Provide the [x, y] coordinate of the cell's center where the given text is located.  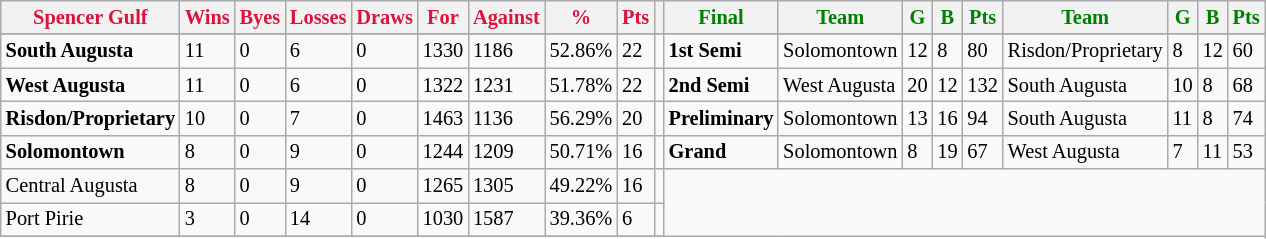
52.86% [582, 51]
51.78% [582, 85]
Port Pirie [90, 219]
39.36% [582, 219]
50.71% [582, 152]
1st Semi [722, 51]
49.22% [582, 186]
53 [1246, 152]
1244 [443, 152]
1030 [443, 219]
14 [318, 219]
Losses [318, 17]
Spencer Gulf [90, 17]
Byes [260, 17]
19 [947, 152]
Draws [384, 17]
1136 [506, 118]
1305 [506, 186]
Against [506, 17]
2nd Semi [722, 85]
80 [982, 51]
1587 [506, 219]
1231 [506, 85]
Grand [722, 152]
Wins [208, 17]
13 [917, 118]
1322 [443, 85]
1186 [506, 51]
3 [208, 219]
60 [1246, 51]
For [443, 17]
1330 [443, 51]
Central Augusta [90, 186]
132 [982, 85]
67 [982, 152]
74 [1246, 118]
1265 [443, 186]
1209 [506, 152]
94 [982, 118]
1463 [443, 118]
Final [722, 17]
68 [1246, 85]
56.29% [582, 118]
Preliminary [722, 118]
% [582, 17]
